Identify which cell holds the provided text, then report its [x, y] central coordinate. 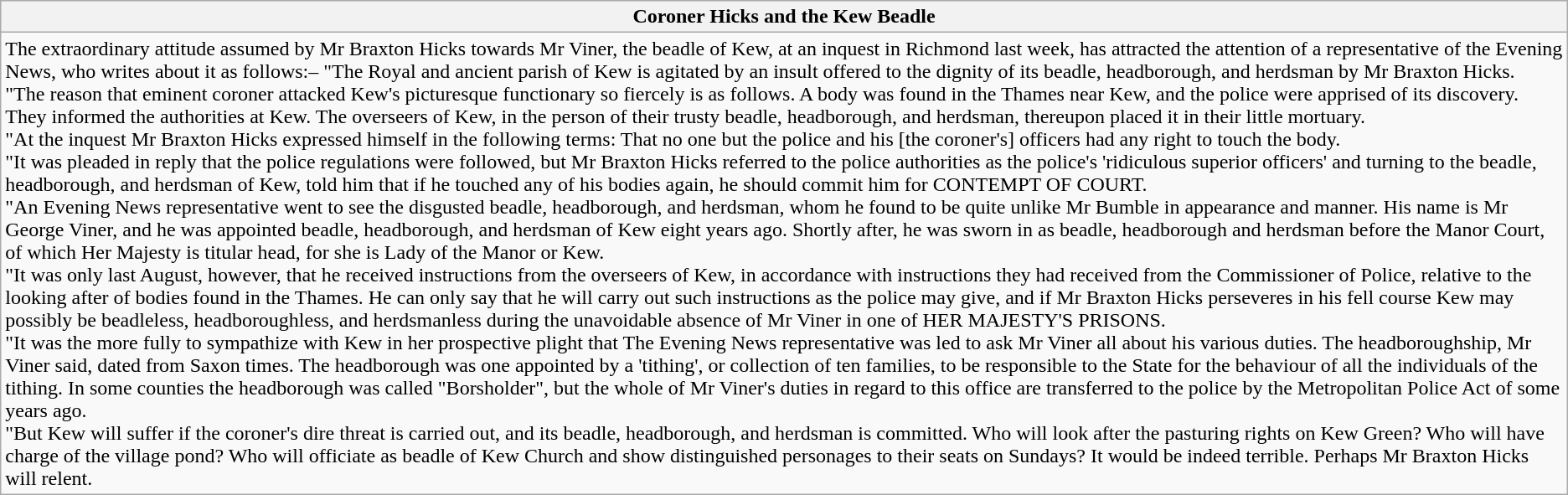
Coroner Hicks and the Kew Beadle [784, 17]
